Find where the given text appears and provide that cell's center as [X, Y] coordinate. 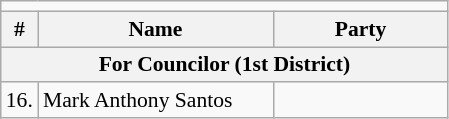
Party [360, 29]
# [20, 29]
Name [156, 29]
For Councilor (1st District) [224, 65]
Mark Anthony Santos [156, 101]
16. [20, 101]
